Identify which cell holds the provided text, then report its (x, y) central coordinate. 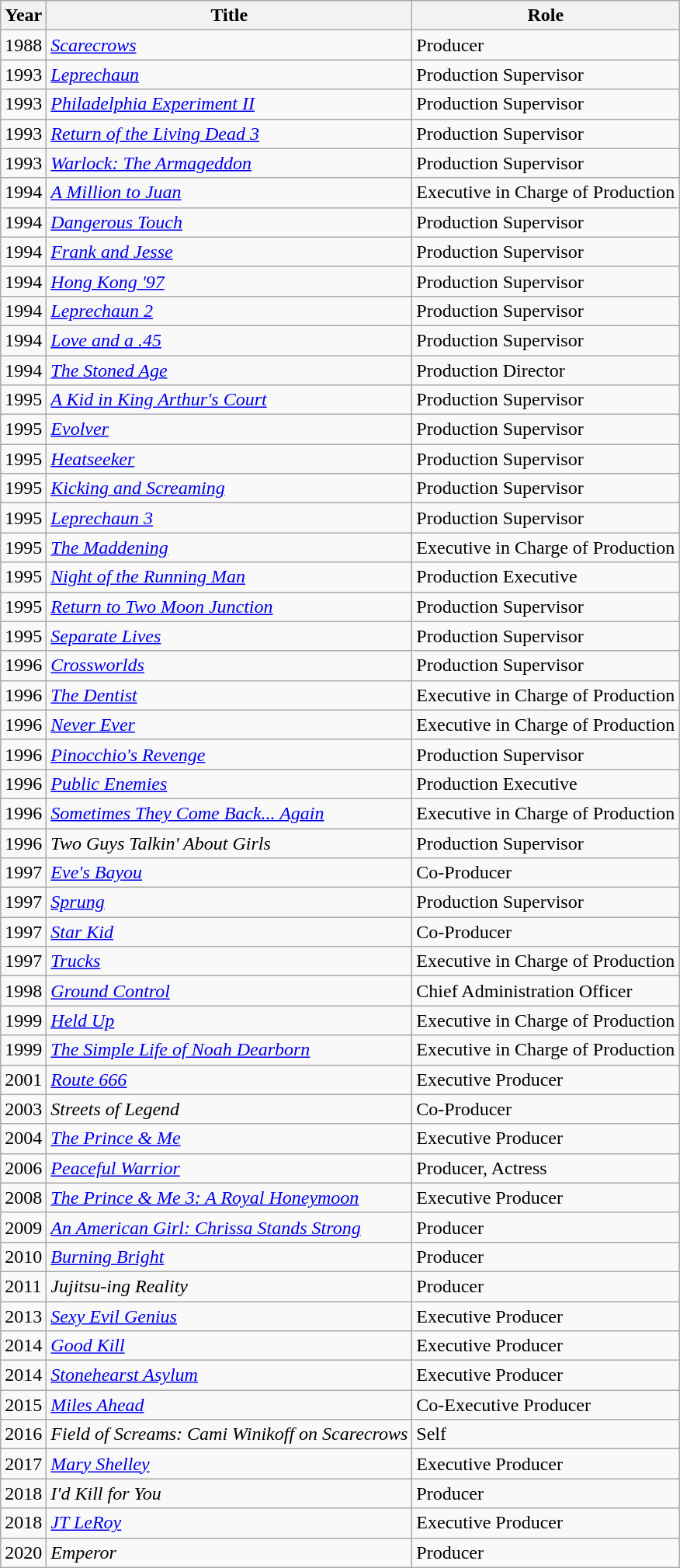
The Prince & Me 3: A Royal Honeymoon (230, 1198)
Mary Shelley (230, 1464)
Peaceful Warrior (230, 1168)
Scarecrows (230, 45)
Star Kid (230, 932)
Two Guys Talkin' About Girls (230, 843)
Field of Screams: Cami Winikoff on Scarecrows (230, 1434)
2017 (23, 1464)
Hong Kong '97 (230, 281)
Sexy Evil Genius (230, 1316)
Evolver (230, 429)
The Simple Life of Noah Dearborn (230, 1050)
Emperor (230, 1552)
2006 (23, 1168)
Sometimes They Come Back... Again (230, 813)
Dangerous Touch (230, 222)
Ground Control (230, 991)
2016 (23, 1434)
Frank and Jesse (230, 252)
The Maddening (230, 548)
Return of the Living Dead 3 (230, 134)
Leprechaun (230, 75)
Stonehearst Asylum (230, 1375)
Separate Lives (230, 636)
2015 (23, 1405)
A Million to Juan (230, 193)
2009 (23, 1227)
1988 (23, 45)
Love and a .45 (230, 340)
2013 (23, 1316)
Year (23, 16)
2003 (23, 1109)
Sprung (230, 902)
The Dentist (230, 695)
Held Up (230, 1020)
Co-Executive Producer (546, 1405)
Self (546, 1434)
Producer, Actress (546, 1168)
The Stoned Age (230, 370)
Philadelphia Experiment II (230, 104)
Chief Administration Officer (546, 991)
2008 (23, 1198)
The Prince & Me (230, 1139)
2001 (23, 1080)
Leprechaun 3 (230, 518)
Miles Ahead (230, 1405)
Trucks (230, 961)
A Kid in King Arthur's Court (230, 400)
Night of the Running Man (230, 577)
Public Enemies (230, 784)
Pinocchio's Revenge (230, 754)
Warlock: The Armageddon (230, 163)
Burning Bright (230, 1257)
2011 (23, 1286)
2004 (23, 1139)
Title (230, 16)
An American Girl: Chrissa Stands Strong (230, 1227)
Role (546, 16)
Streets of Legend (230, 1109)
Production Director (546, 370)
Heatseeker (230, 459)
2020 (23, 1552)
Jujitsu-ing Reality (230, 1286)
1998 (23, 991)
Kicking and Screaming (230, 488)
Route 666 (230, 1080)
Return to Two Moon Junction (230, 607)
I'd Kill for You (230, 1493)
Good Kill (230, 1346)
Crossworlds (230, 666)
Never Ever (230, 725)
Eve's Bayou (230, 873)
JT LeRoy (230, 1523)
2010 (23, 1257)
Leprechaun 2 (230, 311)
